Locate the cell with the specified text and output its (x, y) center coordinate. 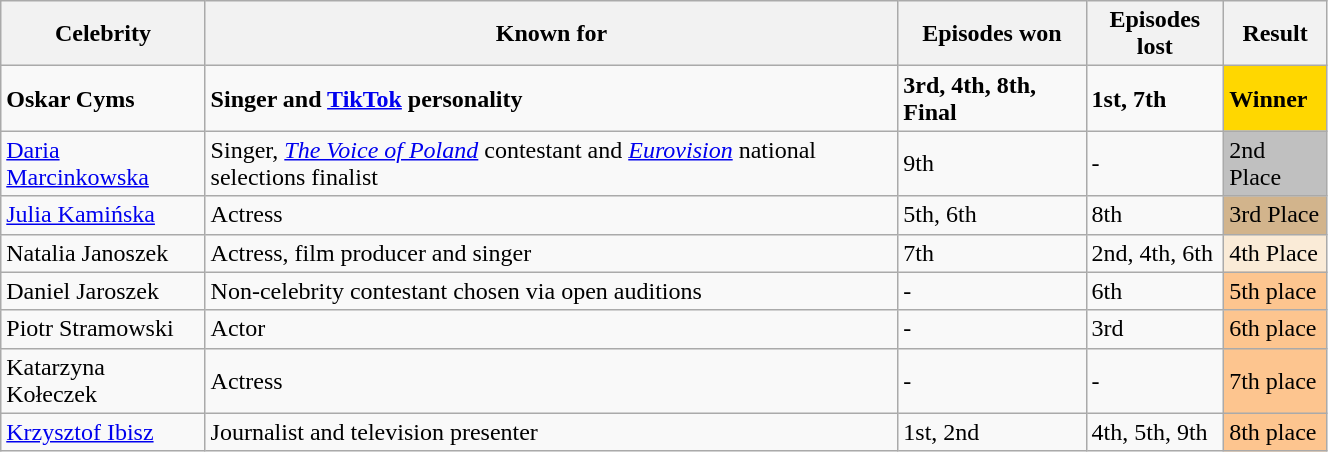
1st, 2nd (992, 432)
9th (992, 164)
Daria Marcinkowska (103, 164)
Krzysztof Ibisz (103, 432)
Episodes lost (1155, 34)
Katarzyna Kołeczek (103, 380)
3rd (1155, 329)
Result (1276, 34)
7th place (1276, 380)
Natalia Janoszek (103, 253)
6th (1155, 291)
Singer and TikTok personality (552, 98)
4th, 5th, 9th (1155, 432)
5th place (1276, 291)
Actress, film producer and singer (552, 253)
2nd, 4th, 6th (1155, 253)
8th (1155, 215)
Journalist and television presenter (552, 432)
Known for (552, 34)
Winner (1276, 98)
Julia Kamińska (103, 215)
7th (992, 253)
Piotr Stramowski (103, 329)
Actor (552, 329)
Episodes won (992, 34)
Singer, The Voice of Poland contestant and Eurovision national selections finalist (552, 164)
1st, 7th (1155, 98)
4th Place (1276, 253)
5th, 6th (992, 215)
3rd, 4th, 8th, Final (992, 98)
2nd Place (1276, 164)
Daniel Jaroszek (103, 291)
6th place (1276, 329)
3rd Place (1276, 215)
Non-celebrity contestant chosen via open auditions (552, 291)
8th place (1276, 432)
Oskar Cyms (103, 98)
Celebrity (103, 34)
